Identify which cell holds the provided text, then report its (x, y) central coordinate. 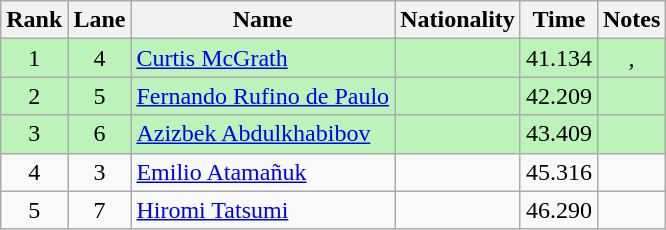
45.316 (558, 172)
7 (100, 210)
Curtis McGrath (263, 58)
Emilio Atamañuk (263, 172)
, (631, 58)
2 (34, 96)
41.134 (558, 58)
Notes (631, 20)
1 (34, 58)
Rank (34, 20)
6 (100, 134)
42.209 (558, 96)
43.409 (558, 134)
46.290 (558, 210)
Lane (100, 20)
Name (263, 20)
Fernando Rufino de Paulo (263, 96)
Nationality (458, 20)
Hiromi Tatsumi (263, 210)
Azizbek Abdulkhabibov (263, 134)
Time (558, 20)
